Detect which cell encompasses the target text, then output its (X, Y) center coordinate. 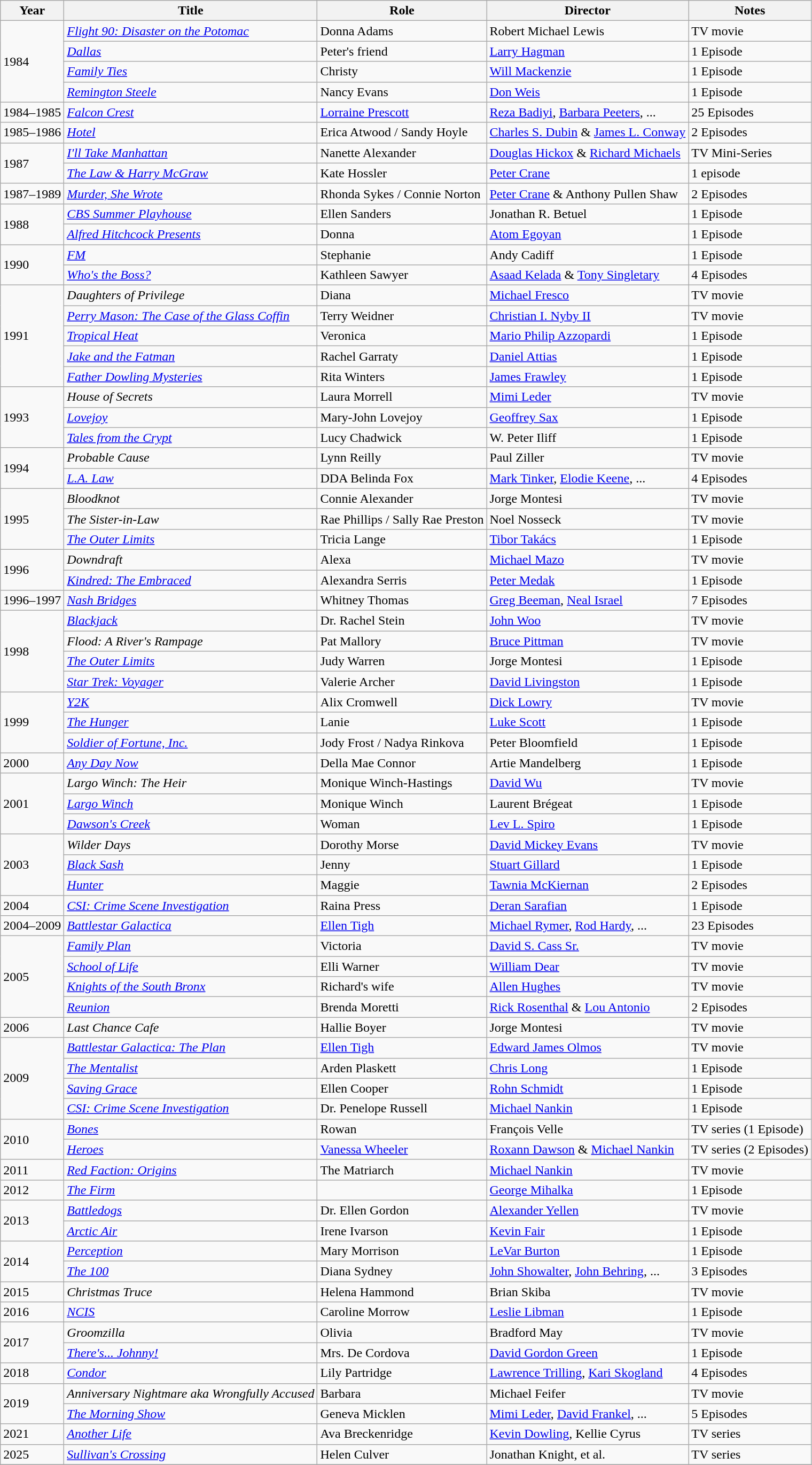
Condor (191, 1373)
Stuart Gillard (588, 864)
The Firm (191, 1190)
Jonathan R. Betuel (588, 214)
Christian I. Nyby II (588, 316)
Tropical Heat (191, 336)
2001 (32, 804)
Remington Steele (191, 92)
The 100 (191, 1272)
Dr. Penelope Russell (402, 1109)
Another Life (191, 1434)
Kevin Dowling, Kellie Cyrus (588, 1434)
David Livingston (588, 682)
Sullivan's Crossing (191, 1454)
Mrs. De Cordova (402, 1353)
Director (588, 11)
1984–1985 (32, 112)
Dr. Ellen Gordon (402, 1210)
Christmas Truce (191, 1292)
2013 (32, 1220)
2006 (32, 1027)
David Gordon Green (588, 1353)
2003 (32, 864)
Donna Adams (402, 31)
Bones (191, 1129)
I'll Take Manhattan (191, 153)
Anniversary Nightmare aka Wrongfully Accused (191, 1393)
Role (402, 11)
The Mentalist (191, 1068)
Groomzilla (191, 1332)
Luke Scott (588, 722)
Who's the Boss? (191, 275)
Perry Mason: The Case of the Glass Coffin (191, 316)
Hunter (191, 885)
Flight 90: Disaster on the Potomac (191, 31)
Diana Sydney (402, 1272)
Vanessa Wheeler (402, 1149)
Nash Bridges (191, 601)
Rick Rosenthal & Lou Antonio (588, 1007)
Peter Crane & Anthony Pullen Shaw (588, 193)
Tibor Takács (588, 539)
David Mickey Evans (588, 844)
Greg Beeman, Neal Israel (588, 601)
Monique Winch (402, 804)
Lynn Reilly (402, 458)
Heroes (191, 1149)
Bradford May (588, 1332)
Richard's wife (402, 987)
Robert Michael Lewis (588, 31)
Lanie (402, 722)
Lawrence Trilling, Kari Skogland (588, 1373)
2025 (32, 1454)
Brian Skiba (588, 1292)
Mario Philip Azzopardi (588, 336)
Dorothy Morse (402, 844)
Perception (191, 1251)
Woman (402, 824)
Paul Ziller (588, 458)
Mary-John Lovejoy (402, 417)
Barbara (402, 1393)
3 Episodes (750, 1272)
Peter's friend (402, 51)
Stephanie (402, 255)
Father Dowling Mysteries (191, 377)
Edward James Olmos (588, 1048)
25 Episodes (750, 112)
Alexander Yellen (588, 1210)
Any Day Now (191, 763)
Kindred: The Embraced (191, 580)
1994 (32, 468)
Victoria (402, 946)
Artie Mandelberg (588, 763)
Douglas Hickox & Richard Michaels (588, 153)
Kate Hossler (402, 173)
2012 (32, 1190)
Downdraft (191, 559)
Family Ties (191, 72)
Nanette Alexander (402, 153)
Black Sash (191, 864)
Reunion (191, 1007)
1985–1986 (32, 133)
Year (32, 11)
23 Episodes (750, 926)
Bloodknot (191, 498)
Daniel Attias (588, 356)
1984 (32, 61)
7 Episodes (750, 601)
John Woo (588, 621)
Rachel Garraty (402, 356)
Soldier of Fortune, Inc. (191, 743)
Chris Long (588, 1068)
Probable Cause (191, 458)
Geneva Micklen (402, 1414)
2016 (32, 1312)
Alexa (402, 559)
Family Plan (191, 946)
Y2K (191, 702)
Irene Ivarson (402, 1230)
Alix Cromwell (402, 702)
Judy Warren (402, 661)
2004 (32, 906)
Laura Morrell (402, 397)
2015 (32, 1292)
Tawnia McKiernan (588, 885)
1999 (32, 722)
Rhonda Sykes / Connie Norton (402, 193)
Arden Plaskett (402, 1068)
Title (191, 11)
1990 (32, 265)
David Wu (588, 783)
Star Trek: Voyager (191, 682)
2018 (32, 1373)
Ellen Cooper (402, 1088)
Lev L. Spiro (588, 824)
Kathleen Sawyer (402, 275)
1987 (32, 163)
NCIS (191, 1312)
2009 (32, 1078)
John Showalter, John Behring, ... (588, 1272)
Monique Winch-Hastings (402, 783)
Rowan (402, 1129)
Alfred Hitchcock Presents (191, 234)
The Morning Show (191, 1414)
Knights of the South Bronx (191, 987)
Michael Rymer, Rod Hardy, ... (588, 926)
Pat Mallory (402, 641)
Michael Feifer (588, 1393)
1996 (32, 570)
Laurent Brégeat (588, 804)
TV series (1 Episode) (750, 1129)
The Sister-in-Law (191, 519)
Michael Mazo (588, 559)
George Mihalka (588, 1190)
Peter Crane (588, 173)
Jenny (402, 864)
Lovejoy (191, 417)
The Matriarch (402, 1170)
Hallie Boyer (402, 1027)
1996–1997 (32, 601)
Donna (402, 234)
2010 (32, 1139)
Battledogs (191, 1210)
2014 (32, 1261)
2011 (32, 1170)
Lucy Chadwick (402, 438)
2004–2009 (32, 926)
Jonathan Knight, et al. (588, 1454)
Mimi Leder (588, 397)
Noel Nosseck (588, 519)
Larry Hagman (588, 51)
The Hunger (191, 722)
Alexandra Serris (402, 580)
Largo Winch (191, 804)
2000 (32, 763)
1998 (32, 651)
Valerie Archer (402, 682)
2019 (32, 1404)
Elli Warner (402, 967)
Mary Morrison (402, 1251)
Andy Cadiff (588, 255)
Helena Hammond (402, 1292)
Leslie Libman (588, 1312)
Jody Frost / Nadya Rinkova (402, 743)
Roxann Dawson & Michael Nankin (588, 1149)
L.A. Law (191, 478)
Jake and the Fatman (191, 356)
Geoffrey Sax (588, 417)
Rae Phillips / Sally Rae Preston (402, 519)
School of Life (191, 967)
2017 (32, 1343)
Tales from the Crypt (191, 438)
Charles S. Dubin & James L. Conway (588, 133)
The Law & Harry McGraw (191, 173)
FM (191, 255)
Battlestar Galactica (191, 926)
Kevin Fair (588, 1230)
Largo Winch: The Heir (191, 783)
Olivia (402, 1332)
TV series (2 Episodes) (750, 1149)
Terry Weidner (402, 316)
Lily Partridge (402, 1373)
CBS Summer Playhouse (191, 214)
Connie Alexander (402, 498)
5 Episodes (750, 1414)
Christy (402, 72)
Last Chance Cafe (191, 1027)
David S. Cass Sr. (588, 946)
William Dear (588, 967)
Ellen Sanders (402, 214)
House of Secrets (191, 397)
1987–1989 (32, 193)
Flood: A River's Rampage (191, 641)
Diana (402, 295)
Michael Fresco (588, 295)
Nancy Evans (402, 92)
1991 (32, 336)
Della Mae Connor (402, 763)
Veronica (402, 336)
1995 (32, 519)
DDA Belinda Fox (402, 478)
There's... Johnny! (191, 1353)
Asaad Kelada & Tony Singletary (588, 275)
Helen Culver (402, 1454)
Falcon Crest (191, 112)
Dick Lowry (588, 702)
Dallas (191, 51)
François Velle (588, 1129)
1 episode (750, 173)
Dawson's Creek (191, 824)
W. Peter Iliff (588, 438)
Battlestar Galactica: The Plan (191, 1048)
Peter Bloomfield (588, 743)
Daughters of Privilege (191, 295)
Atom Egoyan (588, 234)
Notes (750, 11)
Whitney Thomas (402, 601)
Blackjack (191, 621)
Rita Winters (402, 377)
Will Mackenzie (588, 72)
Mimi Leder, David Frankel, ... (588, 1414)
Ava Breckenridge (402, 1434)
2021 (32, 1434)
Wilder Days (191, 844)
Caroline Morrow (402, 1312)
Saving Grace (191, 1088)
Peter Medak (588, 580)
Reza Badiyi, Barbara Peeters, ... (588, 112)
1993 (32, 417)
Hotel (191, 133)
Dr. Rachel Stein (402, 621)
Bruce Pittman (588, 641)
Mark Tinker, Elodie Keene, ... (588, 478)
Brenda Moretti (402, 1007)
James Frawley (588, 377)
Red Faction: Origins (191, 1170)
TV Mini-Series (750, 153)
2005 (32, 977)
LeVar Burton (588, 1251)
Raina Press (402, 906)
Don Weis (588, 92)
Erica Atwood / Sandy Hoyle (402, 133)
Deran Sarafian (588, 906)
Tricia Lange (402, 539)
Murder, She Wrote (191, 193)
Arctic Air (191, 1230)
Lorraine Prescott (402, 112)
Rohn Schmidt (588, 1088)
1988 (32, 224)
Maggie (402, 885)
Allen Hughes (588, 987)
